Output the (X, Y) coordinate of the center of the cell containing the given text.  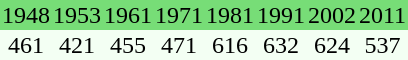
624 (332, 45)
455 (128, 45)
471 (178, 45)
616 (230, 45)
632 (280, 45)
421 (76, 45)
2011 (382, 15)
1971 (178, 15)
1953 (76, 15)
1981 (230, 15)
2002 (332, 15)
461 (26, 45)
537 (382, 45)
1948 (26, 15)
1961 (128, 15)
1991 (280, 15)
